Find where the given text appears and provide that cell's center as [X, Y] coordinate. 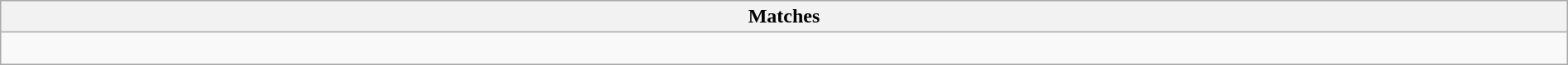
Matches [784, 17]
